Scan for the cell matching the given text and deliver its (x, y) coordinate at center. 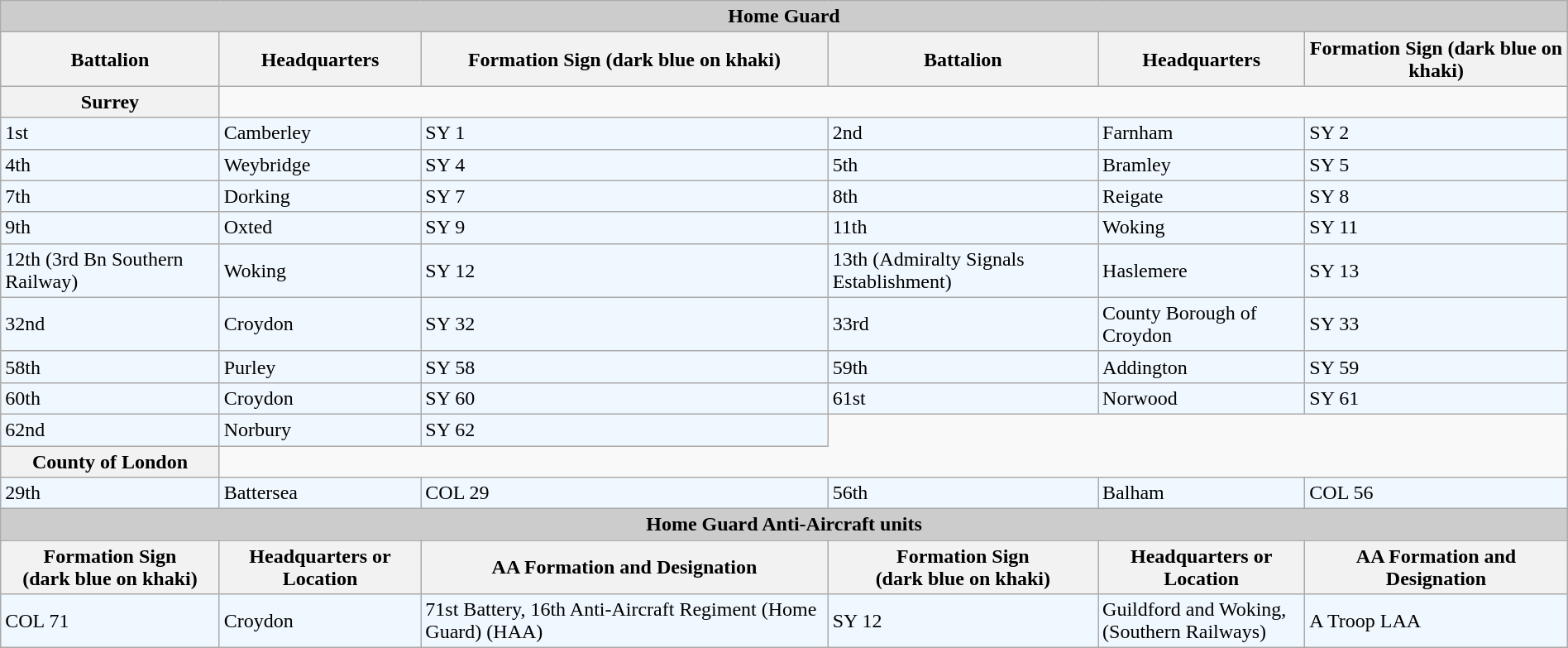
County Borough of Croydon (1202, 324)
COL 71 (110, 621)
56th (963, 493)
33rd (963, 324)
Purley (320, 367)
Home Guard Anti-Aircraft units (784, 525)
SY 62 (624, 430)
Guildford and Woking, (Southern Railways) (1202, 621)
Farnham (1202, 133)
Oxted (320, 228)
Home Guard (784, 17)
SY 59 (1436, 367)
SY 13 (1436, 270)
Surrey (110, 102)
SY 33 (1436, 324)
9th (110, 228)
58th (110, 367)
32nd (110, 324)
62nd (110, 430)
Addington (1202, 367)
SY 60 (624, 398)
A Troop LAA (1436, 621)
Reigate (1202, 196)
SY 61 (1436, 398)
5th (963, 165)
12th (3rd Bn Southern Railway) (110, 270)
SY 11 (1436, 228)
SY 7 (624, 196)
71st Battery, 16th Anti-Aircraft Regiment (Home Guard) (HAA) (624, 621)
COL 56 (1436, 493)
7th (110, 196)
Weybridge (320, 165)
Balham (1202, 493)
SY 9 (624, 228)
County of London (110, 461)
Dorking (320, 196)
4th (110, 165)
Norbury (320, 430)
29th (110, 493)
SY 1 (624, 133)
Camberley (320, 133)
Bramley (1202, 165)
Norwood (1202, 398)
COL 29 (624, 493)
Haslemere (1202, 270)
SY 58 (624, 367)
SY 32 (624, 324)
Battersea (320, 493)
8th (963, 196)
SY 2 (1436, 133)
2nd (963, 133)
59th (963, 367)
SY 4 (624, 165)
1st (110, 133)
13th (Admiralty Signals Establishment) (963, 270)
61st (963, 398)
SY 8 (1436, 196)
11th (963, 228)
SY 5 (1436, 165)
60th (110, 398)
